Return (X, Y) of the center of cell containing provided text 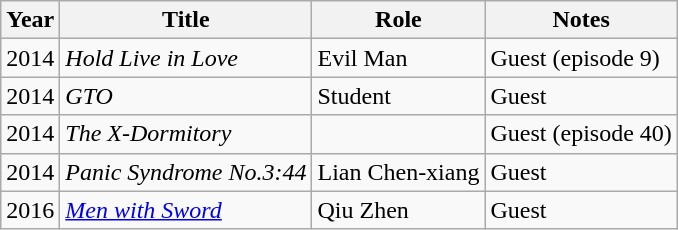
2016 (30, 210)
Panic Syndrome No.3:44 (186, 172)
Guest (episode 40) (581, 134)
Notes (581, 20)
Hold Live in Love (186, 58)
Title (186, 20)
Year (30, 20)
Role (398, 20)
Lian Chen-xiang (398, 172)
The X-Dormitory (186, 134)
Men with Sword (186, 210)
Qiu Zhen (398, 210)
GTO (186, 96)
Student (398, 96)
Guest (episode 9) (581, 58)
Evil Man (398, 58)
